Pinpoint the cell where the given text exists, returning its (x, y) midpoint coordinate. 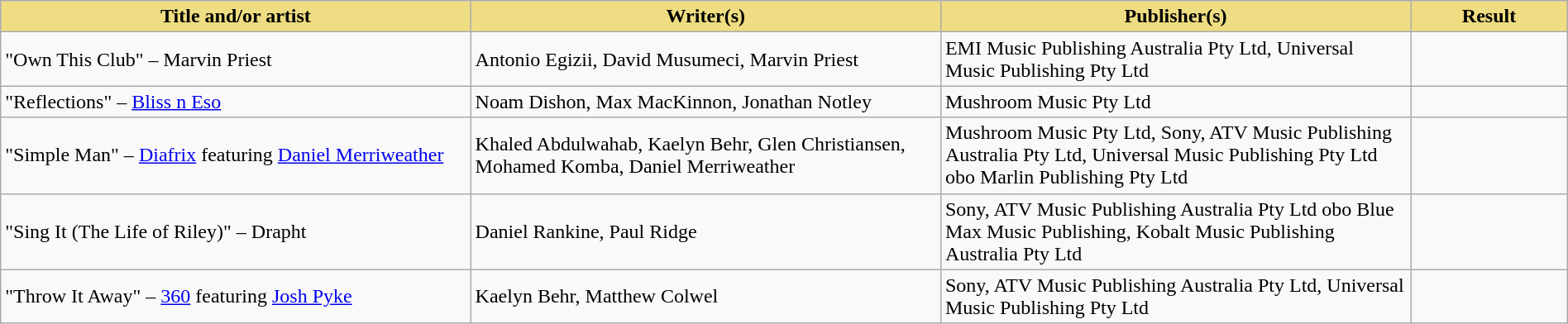
Mushroom Music Pty Ltd, Sony, ATV Music Publishing Australia Pty Ltd, Universal Music Publishing Pty Ltd obo Marlin Publishing Pty Ltd (1175, 155)
Khaled Abdulwahab, Kaelyn Behr, Glen Christiansen, Mohamed Komba, Daniel Merriweather (705, 155)
Daniel Rankine, Paul Ridge (705, 231)
Noam Dishon, Max MacKinnon, Jonathan Notley (705, 102)
Publisher(s) (1175, 17)
"Reflections" – Bliss n Eso (236, 102)
Title and/or artist (236, 17)
"Simple Man" – Diafrix featuring Daniel Merriweather (236, 155)
"Throw It Away" – 360 featuring Josh Pyke (236, 296)
Writer(s) (705, 17)
"Sing It (The Life of Riley)" – Drapht (236, 231)
Mushroom Music Pty Ltd (1175, 102)
Kaelyn Behr, Matthew Colwel (705, 296)
Antonio Egizii, David Musumeci, Marvin Priest (705, 60)
Result (1489, 17)
Sony, ATV Music Publishing Australia Pty Ltd obo Blue Max Music Publishing, Kobalt Music Publishing Australia Pty Ltd (1175, 231)
"Own This Club" – Marvin Priest (236, 60)
EMI Music Publishing Australia Pty Ltd, Universal Music Publishing Pty Ltd (1175, 60)
Sony, ATV Music Publishing Australia Pty Ltd, Universal Music Publishing Pty Ltd (1175, 296)
